Return (X, Y) of the center of cell containing provided text 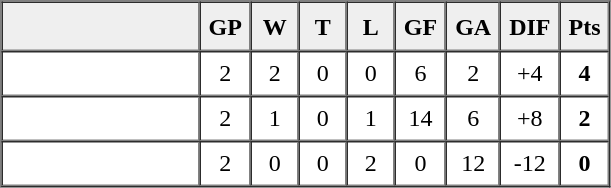
GF (420, 27)
Pts (585, 27)
GP (226, 27)
DIF (530, 27)
GA (473, 27)
W (275, 27)
4 (585, 74)
+4 (530, 74)
L (371, 27)
T (323, 27)
12 (473, 164)
14 (420, 118)
-12 (530, 164)
+8 (530, 118)
